For the text-containing cell, return its midpoint in [x, y] coordinate format. 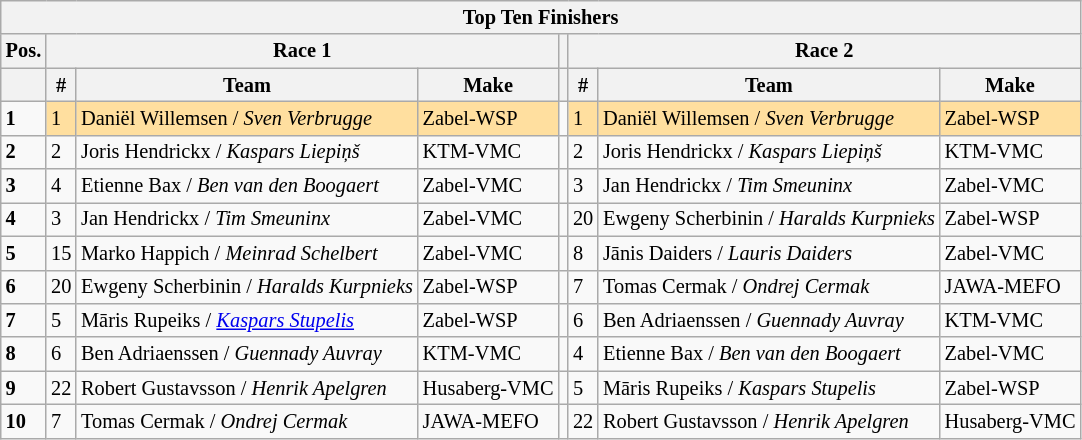
Marko Happich / Meinrad Schelbert [247, 253]
15 [61, 253]
Race 2 [824, 51]
Jānis Daiders / Lauris Daiders [769, 253]
9 [24, 388]
10 [24, 421]
Race 1 [302, 51]
Pos. [24, 51]
Top Ten Finishers [541, 17]
